Determine the [x, y] coordinate at the center of the cell enclosing the given text.  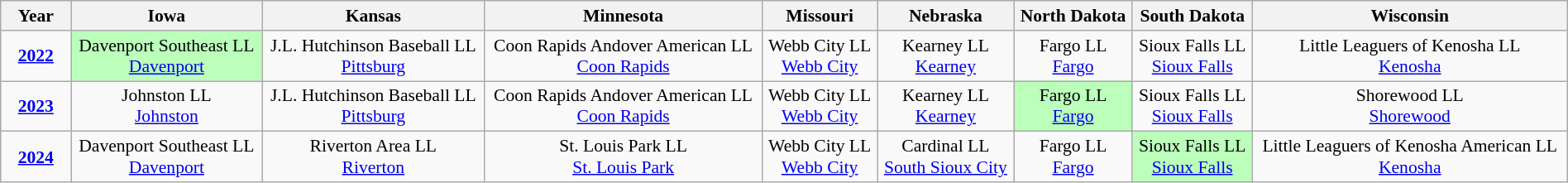
Johnston LLJohnston [167, 106]
Missouri [820, 16]
2024 [36, 157]
Little Leaguers of Kenosha American LLKenosha [1409, 157]
Kansas [374, 16]
South Dakota [1193, 16]
2023 [36, 106]
Wisconsin [1409, 16]
2022 [36, 56]
Shorewood LLShorewood [1409, 106]
Little Leaguers of Kenosha LLKenosha [1409, 56]
Iowa [167, 16]
St. Louis Park LLSt. Louis Park [624, 157]
North Dakota [1073, 16]
Minnesota [624, 16]
Nebraska [946, 16]
Cardinal LLSouth Sioux City [946, 157]
Year [36, 16]
Riverton Area LLRiverton [374, 157]
